Locate the cell with the specified text and output its [x, y] center coordinate. 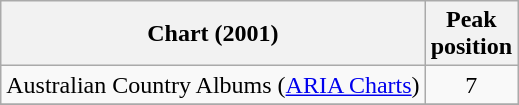
Australian Country Albums (ARIA Charts) [213, 85]
Peakposition [471, 34]
7 [471, 85]
Chart (2001) [213, 34]
